Find where the given text appears and provide that cell's center as [X, Y] coordinate. 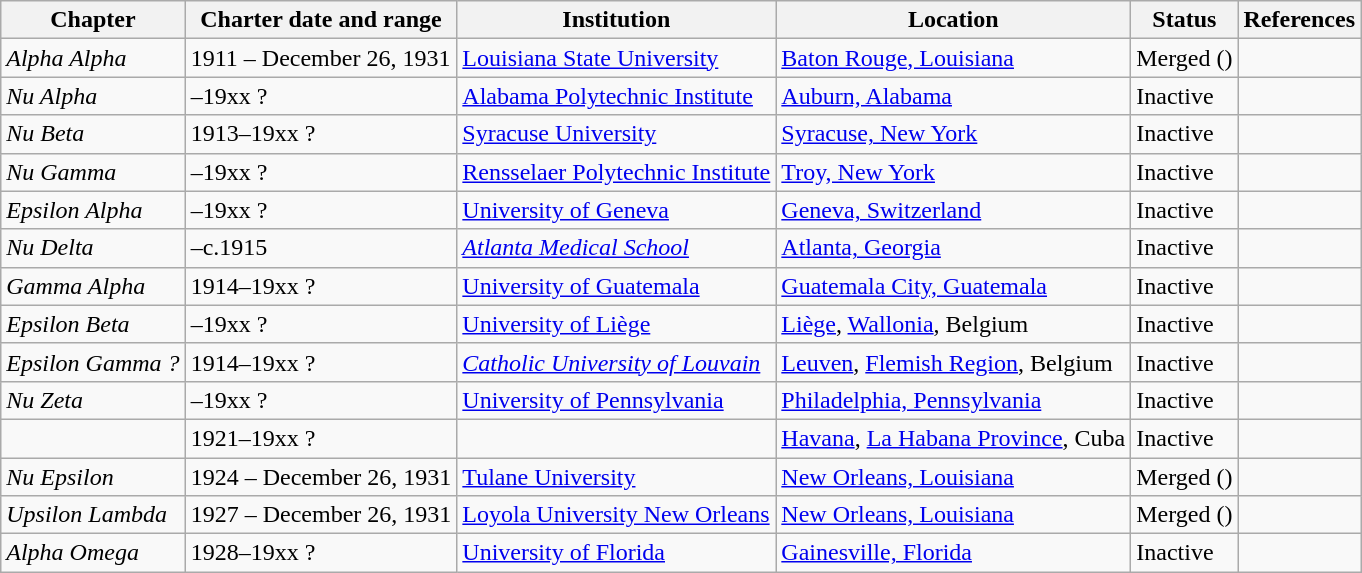
Rensselaer Polytechnic Institute [616, 172]
Louisiana State University [616, 58]
Troy, New York [954, 172]
1928–19xx ? [321, 553]
University of Pennsylvania [616, 400]
Nu Gamma [93, 172]
1911 – December 26, 1931 [321, 58]
Upsilon Lambda [93, 515]
Epsilon Alpha [93, 210]
Epsilon Gamma ? [93, 362]
1921–19xx ? [321, 438]
Atlanta Medical School [616, 248]
Nu Alpha [93, 96]
Status [1184, 20]
Alabama Polytechnic Institute [616, 96]
Leuven, Flemish Region, Belgium [954, 362]
Epsilon Beta [93, 324]
Catholic University of Louvain [616, 362]
–c.1915 [321, 248]
Geneva, Switzerland [954, 210]
University of Guatemala [616, 286]
Nu Delta [93, 248]
Philadelphia, Pennsylvania [954, 400]
Tulane University [616, 477]
Nu Beta [93, 134]
Location [954, 20]
Auburn, Alabama [954, 96]
Chapter [93, 20]
Loyola University New Orleans [616, 515]
Alpha Alpha [93, 58]
Atlanta, Georgia [954, 248]
References [1300, 20]
Guatemala City, Guatemala [954, 286]
Syracuse University [616, 134]
Nu Epsilon [93, 477]
Charter date and range [321, 20]
University of Florida [616, 553]
Alpha Omega [93, 553]
1913–19xx ? [321, 134]
Gamma Alpha [93, 286]
1927 – December 26, 1931 [321, 515]
Institution [616, 20]
1924 – December 26, 1931 [321, 477]
Syracuse, New York [954, 134]
Liège, Wallonia, Belgium [954, 324]
Nu Zeta [93, 400]
Gainesville, Florida [954, 553]
University of Liège [616, 324]
Baton Rouge, Louisiana [954, 58]
University of Geneva [616, 210]
Havana, La Habana Province, Cuba [954, 438]
